Capture the cell that displays the provided text and extract its [X, Y] central coordinate. 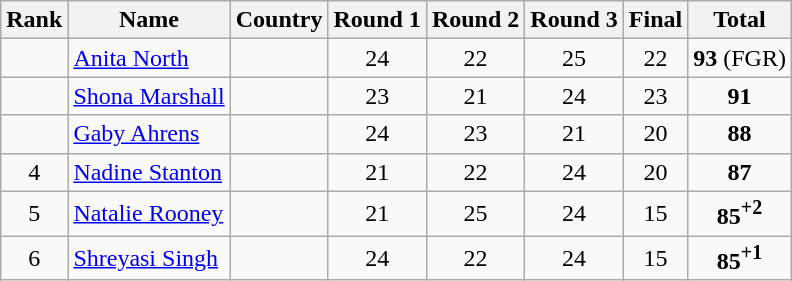
Natalie Rooney [149, 214]
Nadine Stanton [149, 172]
87 [740, 172]
Shreyasi Singh [149, 258]
Country [279, 20]
Round 1 [377, 20]
88 [740, 134]
Round 3 [574, 20]
4 [34, 172]
Round 2 [475, 20]
Shona Marshall [149, 96]
85+1 [740, 258]
Gaby Ahrens [149, 134]
93 (FGR) [740, 58]
Name [149, 20]
6 [34, 258]
Final [655, 20]
Anita North [149, 58]
5 [34, 214]
91 [740, 96]
Rank [34, 20]
Total [740, 20]
85+2 [740, 214]
